Identify which cell holds the provided text, then report its (x, y) central coordinate. 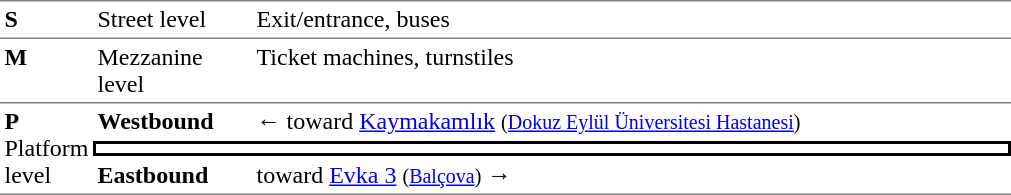
PPlatform level (46, 148)
Ticket machines, turnstiles (632, 70)
Exit/entrance, buses (632, 19)
Street level (172, 19)
M (46, 70)
Mezzanine level (172, 70)
Westbound (172, 122)
Eastbound (172, 176)
toward Evka 3 (Balçova) → (632, 176)
← toward Kaymakamlık (Dokuz Eylül Üniversitesi Hastanesi) (632, 122)
S (46, 19)
